Extract the [x, y] coordinate from the center of the cell holding the provided text.  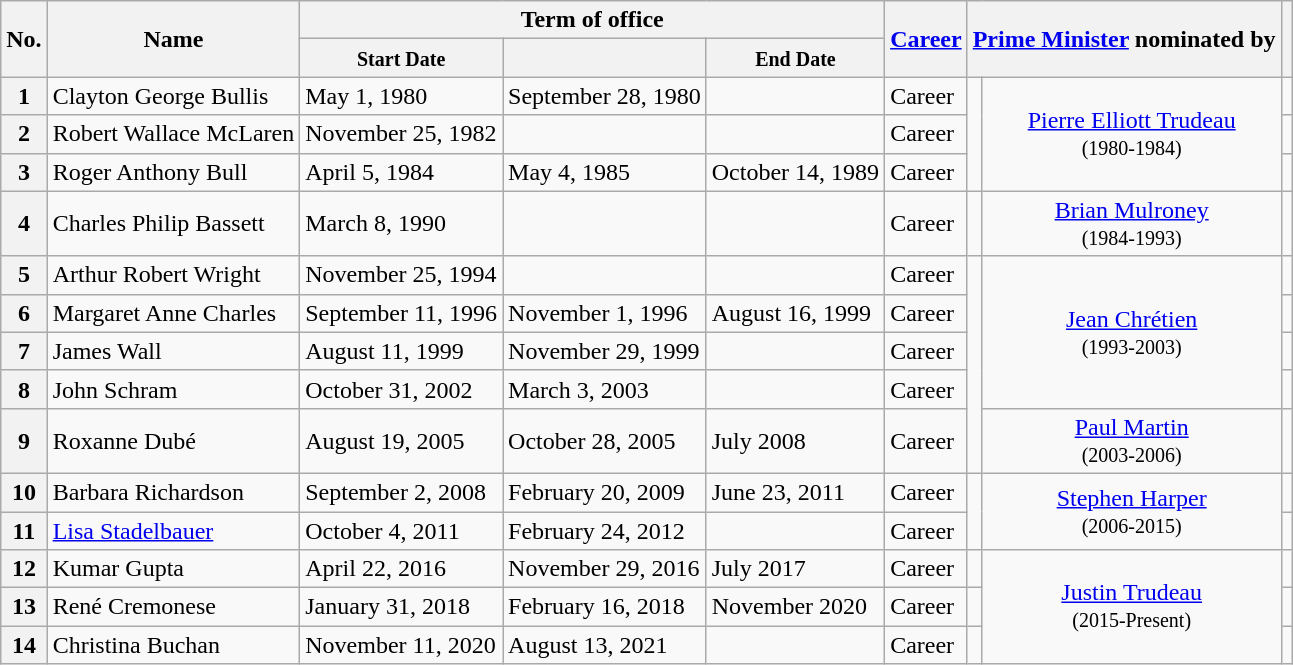
May 4, 1985 [605, 172]
Arthur Robert Wright [174, 275]
Brian Mulroney(1984-1993) [1132, 224]
11 [24, 531]
June 23, 2011 [795, 492]
Prime Minister nominated by [1124, 39]
13 [24, 607]
May 1, 1980 [402, 96]
Roxanne Dubé [174, 440]
Roger Anthony Bull [174, 172]
No. [24, 39]
Lisa Stadelbauer [174, 531]
November 25, 1994 [402, 275]
Clayton George Bullis [174, 96]
July 2017 [795, 569]
September 11, 1996 [402, 313]
Robert Wallace McLaren [174, 134]
Barbara Richardson [174, 492]
February 24, 2012 [605, 531]
August 11, 1999 [402, 351]
August 13, 2021 [605, 645]
March 3, 2003 [605, 389]
7 [24, 351]
John Schram [174, 389]
April 5, 1984 [402, 172]
October 4, 2011 [402, 531]
René Cremonese [174, 607]
September 28, 1980 [605, 96]
Start Date [402, 58]
Pierre Elliott Trudeau(1980-1984) [1132, 134]
Margaret Anne Charles [174, 313]
14 [24, 645]
Kumar Gupta [174, 569]
10 [24, 492]
6 [24, 313]
August 16, 1999 [795, 313]
November 25, 1982 [402, 134]
October 14, 1989 [795, 172]
February 20, 2009 [605, 492]
Christina Buchan [174, 645]
Paul Martin(2003-2006) [1132, 440]
October 31, 2002 [402, 389]
August 19, 2005 [402, 440]
February 16, 2018 [605, 607]
November 29, 2016 [605, 569]
Charles Philip Bassett [174, 224]
November 2020 [795, 607]
4 [24, 224]
1 [24, 96]
8 [24, 389]
Term of office [592, 20]
November 11, 2020 [402, 645]
James Wall [174, 351]
November 1, 1996 [605, 313]
2 [24, 134]
Stephen Harper(2006-2015) [1132, 511]
January 31, 2018 [402, 607]
April 22, 2016 [402, 569]
12 [24, 569]
Justin Trudeau(2015-Present) [1132, 607]
July 2008 [795, 440]
November 29, 1999 [605, 351]
9 [24, 440]
Name [174, 39]
October 28, 2005 [605, 440]
End Date [795, 58]
Jean Chrétien(1993-2003) [1132, 332]
March 8, 1990 [402, 224]
3 [24, 172]
September 2, 2008 [402, 492]
5 [24, 275]
